Locate the cell with the specified text and output its (X, Y) center coordinate. 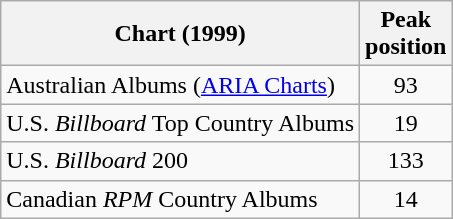
Australian Albums (ARIA Charts) (180, 85)
Chart (1999) (180, 34)
Canadian RPM Country Albums (180, 199)
14 (406, 199)
Peakposition (406, 34)
19 (406, 123)
U.S. Billboard 200 (180, 161)
U.S. Billboard Top Country Albums (180, 123)
93 (406, 85)
133 (406, 161)
